Return the (x, y) coordinate for the center point of the cell that contains the specified text.  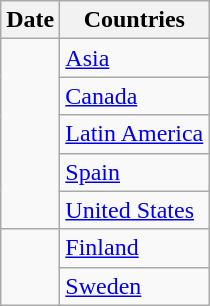
Sweden (134, 286)
Canada (134, 96)
Date (30, 20)
Countries (134, 20)
Spain (134, 172)
Finland (134, 248)
United States (134, 210)
Asia (134, 58)
Latin America (134, 134)
